Detect which cell encompasses the target text, then output its [x, y] center coordinate. 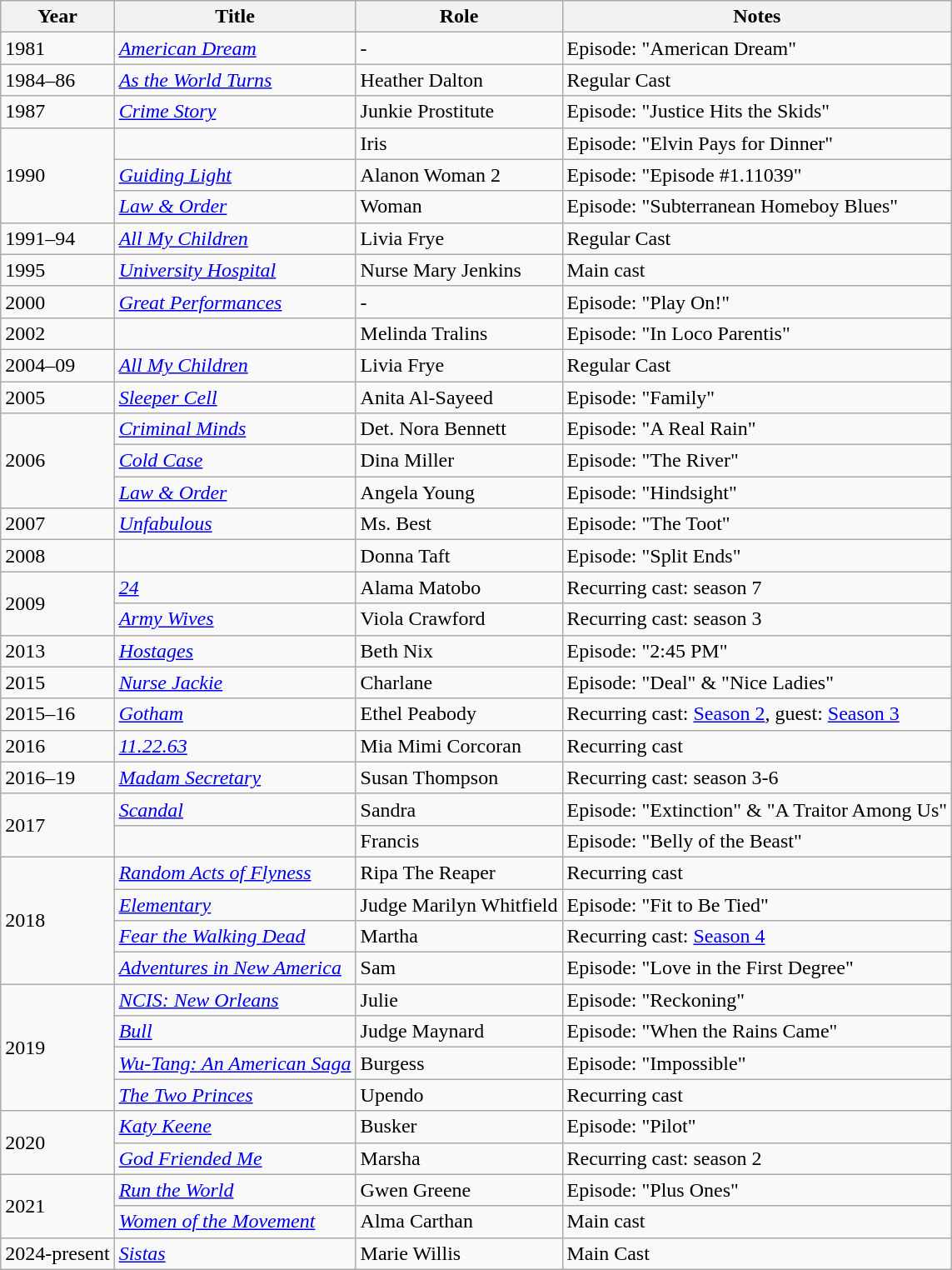
Marsha [459, 1158]
Heather Dalton [459, 80]
Judge Marilyn Whitfield [459, 904]
God Friended Me [235, 1158]
Women of the Movement [235, 1222]
1981 [57, 48]
2018 [57, 920]
1984–86 [57, 80]
Episode: "When the Rains Came" [757, 1032]
Guiding Light [235, 175]
Alma Carthan [459, 1222]
2004–09 [57, 365]
Sistas [235, 1253]
Martha [459, 937]
Episode: "Belly of the Beast" [757, 841]
Recurring cast: season 3-6 [757, 777]
Cold Case [235, 461]
2020 [57, 1142]
Episode: "2:45 PM" [757, 651]
Judge Maynard [459, 1032]
2009 [57, 603]
2008 [57, 556]
Ripa The Reaper [459, 872]
Melinda Tralins [459, 333]
Episode: "Elvin Pays for Dinner" [757, 143]
Upendo [459, 1095]
Bull [235, 1032]
2013 [57, 651]
2017 [57, 825]
Episode: "American Dream" [757, 48]
Criminal Minds [235, 429]
Recurring cast: Season 4 [757, 937]
Episode: "The Toot" [757, 524]
1987 [57, 112]
The Two Princes [235, 1095]
Nurse Mary Jenkins [459, 270]
Fear the Walking Dead [235, 937]
Alama Matobo [459, 587]
Madam Secretary [235, 777]
NCIS: New Orleans [235, 1000]
Sleeper Cell [235, 397]
Episode: "Justice Hits the Skids" [757, 112]
1990 [57, 175]
2002 [57, 333]
Episode: "Episode #1.11039" [757, 175]
Run the World [235, 1190]
Hostages [235, 651]
2015 [57, 682]
Episode: "Family" [757, 397]
1995 [57, 270]
Episode: "Extinction" & "A Traitor Among Us" [757, 809]
Sandra [459, 809]
Episode: "Impossible" [757, 1063]
2007 [57, 524]
Episode: "The River" [757, 461]
Recurring cast: season 3 [757, 619]
Ms. Best [459, 524]
Episode: "Play On!" [757, 302]
Det. Nora Bennett [459, 429]
Junkie Prostitute [459, 112]
Recurring cast: season 2 [757, 1158]
Crime Story [235, 112]
Donna Taft [459, 556]
As the World Turns [235, 80]
2021 [57, 1206]
2016–19 [57, 777]
24 [235, 587]
Elementary [235, 904]
1991–94 [57, 238]
2006 [57, 461]
Charlane [459, 682]
Main Cast [757, 1253]
Ethel Peabody [459, 714]
Mia Mimi Corcoran [459, 746]
Year [57, 17]
Wu-Tang: An American Saga [235, 1063]
Susan Thompson [459, 777]
Title [235, 17]
Busker [459, 1127]
Gotham [235, 714]
Woman [459, 207]
Scandal [235, 809]
Nurse Jackie [235, 682]
2024-present [57, 1253]
Episode: "In Loco Parentis" [757, 333]
Episode: "Love in the First Degree" [757, 968]
Notes [757, 17]
2000 [57, 302]
Viola Crawford [459, 619]
Beth Nix [459, 651]
2016 [57, 746]
2005 [57, 397]
Anita Al-Sayeed [459, 397]
Episode: "Fit to Be Tied" [757, 904]
Episode: "Deal" & "Nice Ladies" [757, 682]
11.22.63 [235, 746]
Recurring cast: season 7 [757, 587]
Francis [459, 841]
Marie Willis [459, 1253]
2019 [57, 1047]
Episode: "Pilot" [757, 1127]
Role [459, 17]
Great Performances [235, 302]
American Dream [235, 48]
2015–16 [57, 714]
Random Acts of Flyness [235, 872]
Episode: "Hindsight" [757, 492]
Julie [459, 1000]
University Hospital [235, 270]
Unfabulous [235, 524]
Angela Young [459, 492]
Episode: "A Real Rain" [757, 429]
Alanon Woman 2 [459, 175]
Army Wives [235, 619]
Episode: "Plus Ones" [757, 1190]
Episode: "Reckoning" [757, 1000]
Adventures in New America [235, 968]
Recurring cast: Season 2, guest: Season 3 [757, 714]
Episode: "Subterranean Homeboy Blues" [757, 207]
Burgess [459, 1063]
Sam [459, 968]
Gwen Greene [459, 1190]
Episode: "Split Ends" [757, 556]
Iris [459, 143]
Dina Miller [459, 461]
Katy Keene [235, 1127]
